Detect which cell encompasses the target text, then output its (X, Y) center coordinate. 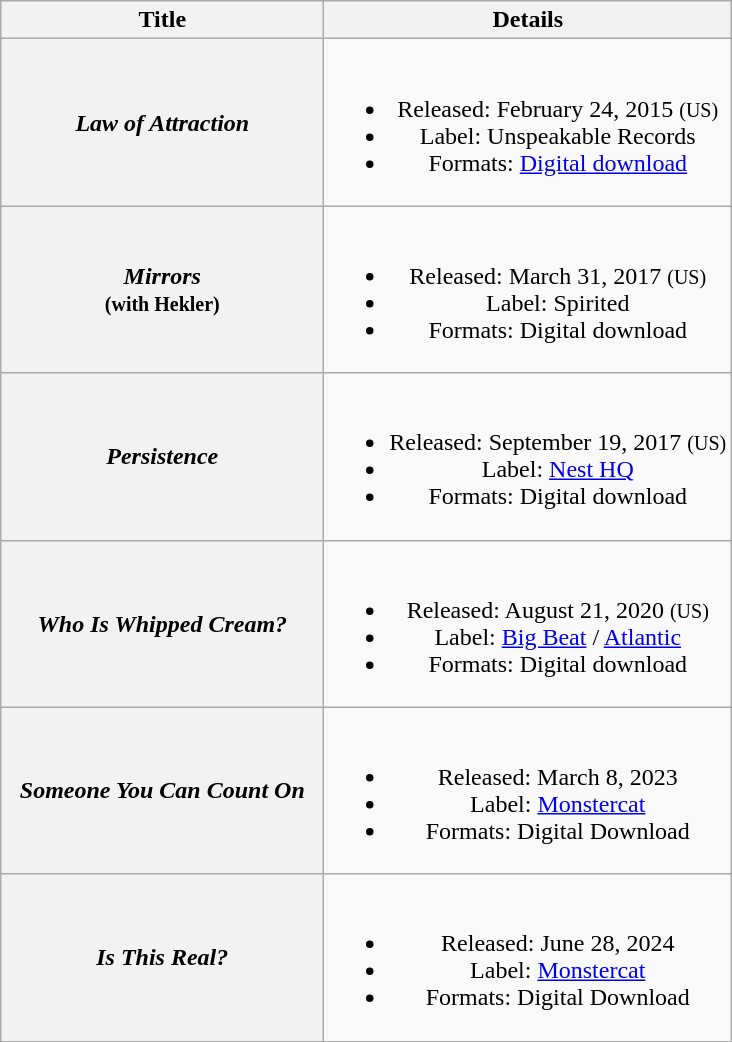
Details (528, 20)
Law of Attraction (162, 122)
Released: March 31, 2017 (US)Label: SpiritedFormats: Digital download (528, 290)
Released: August 21, 2020 (US)Label: Big Beat / AtlanticFormats: Digital download (528, 624)
Title (162, 20)
Someone You Can Count On (162, 790)
Mirrors(with Hekler) (162, 290)
Persistence (162, 456)
Released: June 28, 2024Label: MonstercatFormats: Digital Download (528, 958)
Released: September 19, 2017 (US)Label: Nest HQFormats: Digital download (528, 456)
Is This Real? (162, 958)
Who Is Whipped Cream? (162, 624)
Released: February 24, 2015 (US)Label: Unspeakable RecordsFormats: Digital download (528, 122)
Released: March 8, 2023Label: MonstercatFormats: Digital Download (528, 790)
